Return the [x, y] coordinate for the center point of the cell that contains the specified text.  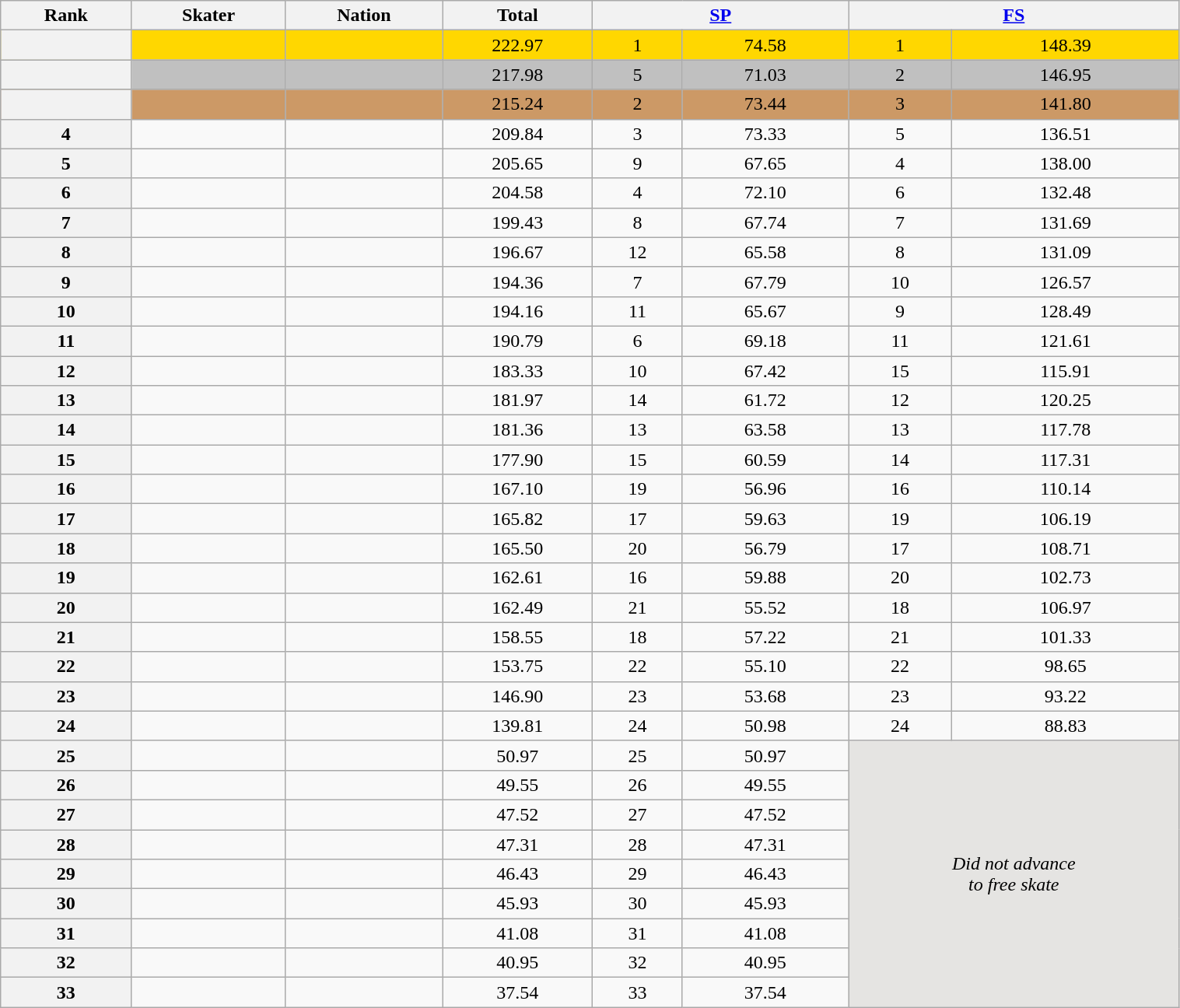
194.36 [518, 282]
165.82 [518, 519]
181.97 [518, 401]
110.14 [1066, 489]
55.52 [765, 607]
162.61 [518, 578]
101.33 [1066, 637]
67.74 [765, 222]
98.65 [1066, 667]
57.22 [765, 637]
136.51 [1066, 134]
Skater [208, 16]
165.50 [518, 548]
73.33 [765, 134]
131.09 [1066, 252]
67.65 [765, 163]
183.33 [518, 371]
117.31 [1066, 460]
Total [518, 16]
209.84 [518, 134]
158.55 [518, 637]
117.78 [1066, 430]
106.97 [1066, 607]
204.58 [518, 193]
194.16 [518, 311]
56.79 [765, 548]
74.58 [765, 45]
190.79 [518, 341]
126.57 [1066, 282]
148.39 [1066, 45]
53.68 [765, 696]
102.73 [1066, 578]
59.63 [765, 519]
Did not advanceto free skate [1014, 874]
FS [1014, 16]
120.25 [1066, 401]
56.96 [765, 489]
SP [720, 16]
131.69 [1066, 222]
Nation [364, 16]
93.22 [1066, 696]
121.61 [1066, 341]
217.98 [518, 75]
65.58 [765, 252]
106.19 [1066, 519]
139.81 [518, 726]
199.43 [518, 222]
72.10 [765, 193]
59.88 [765, 578]
88.83 [1066, 726]
146.90 [518, 696]
71.03 [765, 75]
196.67 [518, 252]
60.59 [765, 460]
50.98 [765, 726]
108.71 [1066, 548]
67.79 [765, 282]
132.48 [1066, 193]
222.97 [518, 45]
69.18 [765, 341]
181.36 [518, 430]
Rank [66, 16]
141.80 [1066, 104]
67.42 [765, 371]
205.65 [518, 163]
115.91 [1066, 371]
63.58 [765, 430]
153.75 [518, 667]
162.49 [518, 607]
167.10 [518, 489]
61.72 [765, 401]
65.67 [765, 311]
146.95 [1066, 75]
138.00 [1066, 163]
55.10 [765, 667]
177.90 [518, 460]
73.44 [765, 104]
215.24 [518, 104]
128.49 [1066, 311]
